Pinpoint the cell where the given text exists, returning its (X, Y) midpoint coordinate. 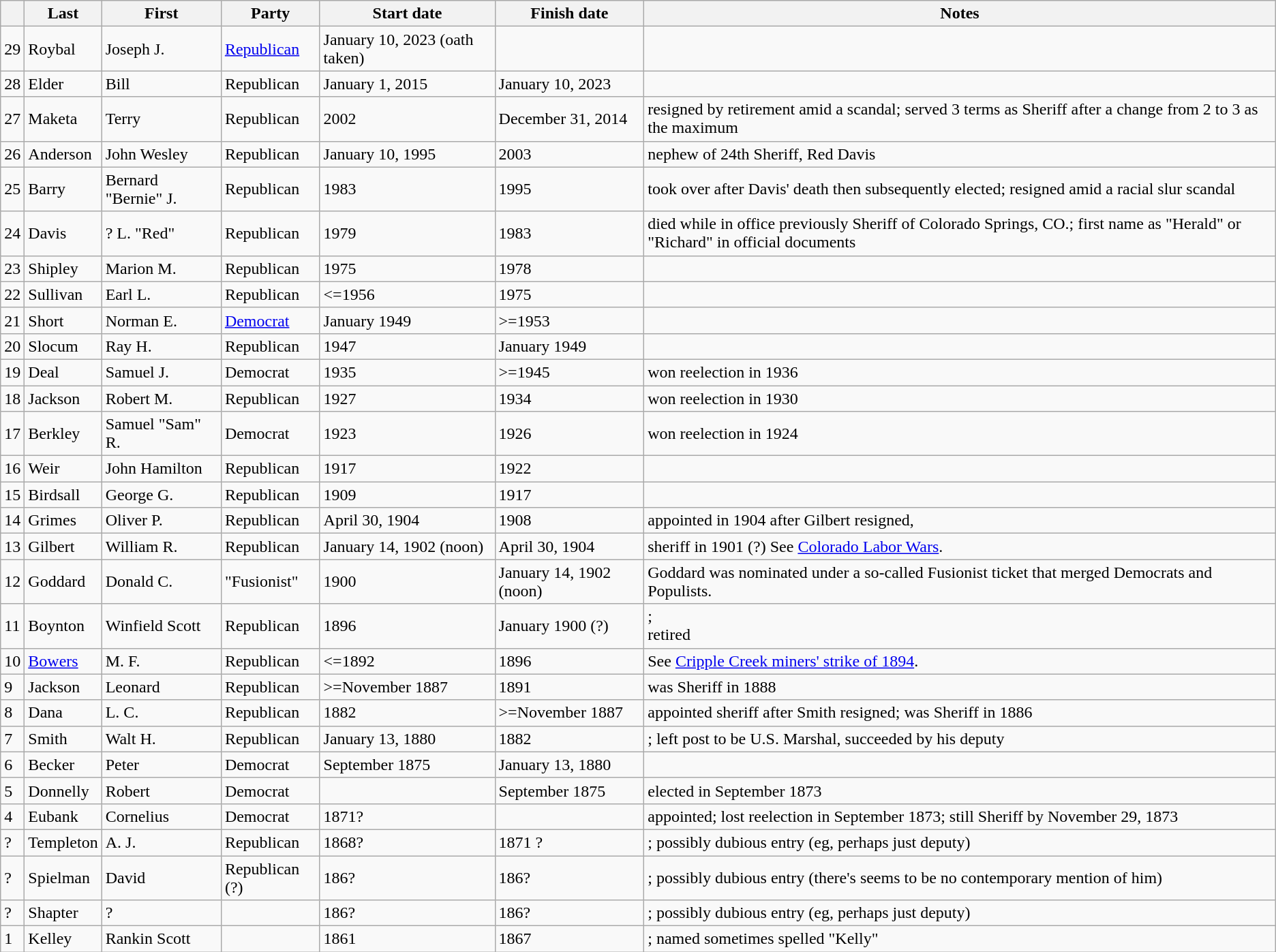
Robert (161, 790)
1871 ? (570, 842)
Republican (?) (270, 878)
<=1892 (408, 661)
2003 (570, 154)
nephew of 24th Sheriff, Red Davis (960, 154)
January 10, 2023 (oath taken) (408, 49)
Goddard was nominated under a so-called Fusionist ticket that merged Democrats and Populists. (960, 582)
Slocum (63, 346)
December 31, 2014 (570, 119)
1868? (408, 842)
27 (12, 119)
Birdsall (63, 495)
January 10, 1995 (408, 154)
13 (12, 547)
? L. "Red" (161, 233)
Leonard (161, 687)
Gilbert (63, 547)
1926 (570, 433)
28 (12, 84)
January 10, 2023 (570, 84)
January 1900 (?) (570, 626)
; named sometimes spelled "Kelly" (960, 939)
1978 (570, 268)
1867 (570, 939)
Spielman (63, 878)
See Cripple Creek miners' strike of 1894. (960, 661)
>=1953 (570, 320)
George G. (161, 495)
9 (12, 687)
sheriff in 1901 (?) See Colorado Labor Wars. (960, 547)
Cornelius (161, 816)
4 (12, 816)
Robert M. (161, 399)
Winfield Scott (161, 626)
1900 (408, 582)
elected in September 1873 (960, 790)
; possibly dubious entry (there's seems to be no contemporary mention of him) (960, 878)
Grimes (63, 521)
Kelley (63, 939)
Shapter (63, 913)
Notes (960, 14)
won reelection in 1924 (960, 433)
8 (12, 713)
Ray H. (161, 346)
1935 (408, 372)
; left post to be U.S. Marshal, succeeded by his deputy (960, 739)
M. F. (161, 661)
Oliver P. (161, 521)
>=1945 (570, 372)
Eubank (63, 816)
20 (12, 346)
took over after Davis' death then subsequently elected; resigned amid a racial slur scandal (960, 189)
Terry (161, 119)
24 (12, 233)
Dana (63, 713)
Donald C. (161, 582)
1891 (570, 687)
1908 (570, 521)
"Fusionist" (270, 582)
Sullivan (63, 294)
Roybal (63, 49)
;retired (960, 626)
Earl L. (161, 294)
Bill (161, 84)
Weir (63, 469)
Last (63, 14)
1 (12, 939)
5 (12, 790)
26 (12, 154)
resigned by retirement amid a scandal; served 3 terms as Sheriff after a change from 2 to 3 as the maximum (960, 119)
appointed; lost reelection in September 1873; still Sheriff by November 29, 1873 (960, 816)
Deal (63, 372)
6 (12, 765)
1861 (408, 939)
7 (12, 739)
Marion M. (161, 268)
1871? (408, 816)
25 (12, 189)
17 (12, 433)
22 (12, 294)
1927 (408, 399)
Becker (63, 765)
Barry (63, 189)
won reelection in 1936 (960, 372)
Peter (161, 765)
16 (12, 469)
Party (270, 14)
First (161, 14)
Finish date (570, 14)
Davis (63, 233)
Templeton (63, 842)
11 (12, 626)
appointed sheriff after Smith resigned; was Sheriff in 1886 (960, 713)
Short (63, 320)
Rankin Scott (161, 939)
18 (12, 399)
12 (12, 582)
Start date (408, 14)
Samuel "Sam" R. (161, 433)
A. J. (161, 842)
29 (12, 49)
Berkley (63, 433)
was Sheriff in 1888 (960, 687)
19 (12, 372)
10 (12, 661)
died while in office previously Sheriff of Colorado Springs, CO.; first name as "Herald" or "Richard" in official documents (960, 233)
David (161, 878)
Donnelly (63, 790)
1909 (408, 495)
<=1956 (408, 294)
Joseph J. (161, 49)
John Hamilton (161, 469)
Boynton (63, 626)
1934 (570, 399)
Goddard (63, 582)
L. C. (161, 713)
Bernard "Bernie" J. (161, 189)
14 (12, 521)
John Wesley (161, 154)
1979 (408, 233)
23 (12, 268)
Walt H. (161, 739)
1947 (408, 346)
appointed in 1904 after Gilbert resigned, (960, 521)
15 (12, 495)
Anderson (63, 154)
2002 (408, 119)
Elder (63, 84)
Norman E. (161, 320)
21 (12, 320)
Bowers (63, 661)
Smith (63, 739)
William R. (161, 547)
1995 (570, 189)
Maketa (63, 119)
January 1, 2015 (408, 84)
1922 (570, 469)
Samuel J. (161, 372)
1923 (408, 433)
Shipley (63, 268)
won reelection in 1930 (960, 399)
